Pinpoint the cell where the given text exists, returning its (x, y) midpoint coordinate. 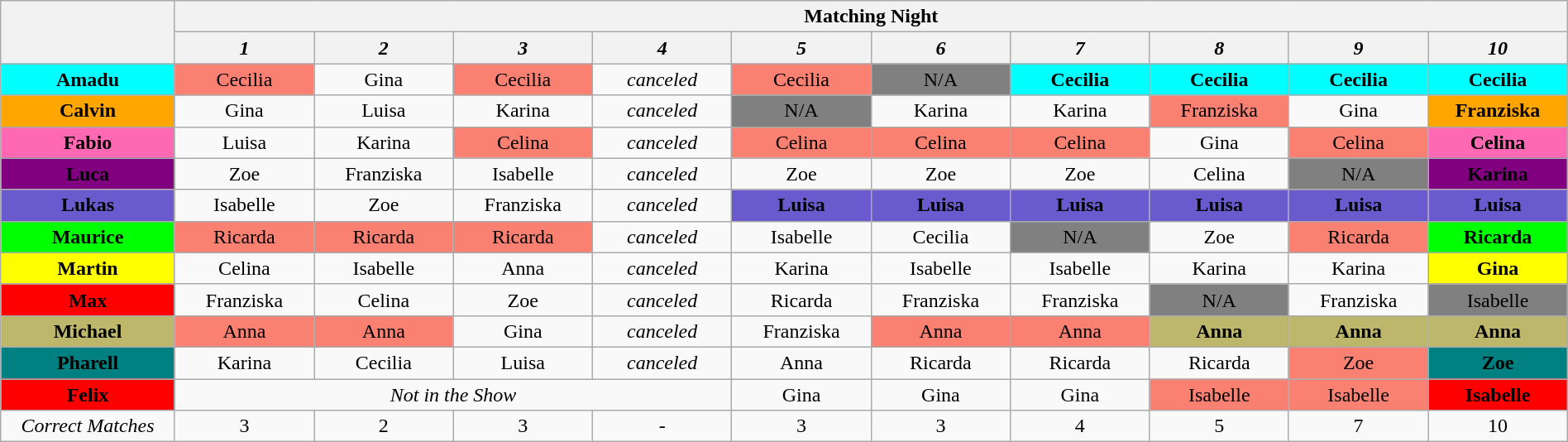
Amadu (88, 79)
8 (1219, 48)
Fabio (88, 142)
Matching Night (871, 17)
Correct Matches (88, 426)
Lukas (88, 205)
9 (1358, 48)
Felix (88, 395)
- (662, 426)
Luca (88, 174)
Michael (88, 331)
Pharell (88, 363)
Martin (88, 268)
Not in the Show (453, 395)
Calvin (88, 111)
1 (244, 48)
Max (88, 300)
6 (940, 48)
Maurice (88, 237)
